Find where the given text appears and provide that cell's center as (x, y) coordinate. 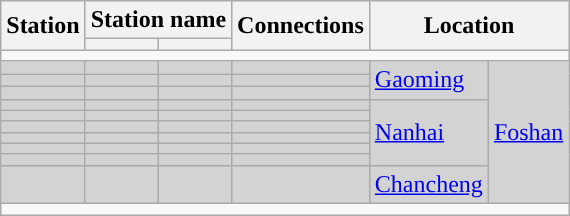
Chancheng (428, 184)
Station (43, 26)
Location (468, 26)
Foshan (528, 132)
Connections (301, 26)
Nanhai (428, 132)
Station name (158, 20)
Gaoming (428, 80)
